From the cell containing the given text, extract its center point as [x, y] coordinate. 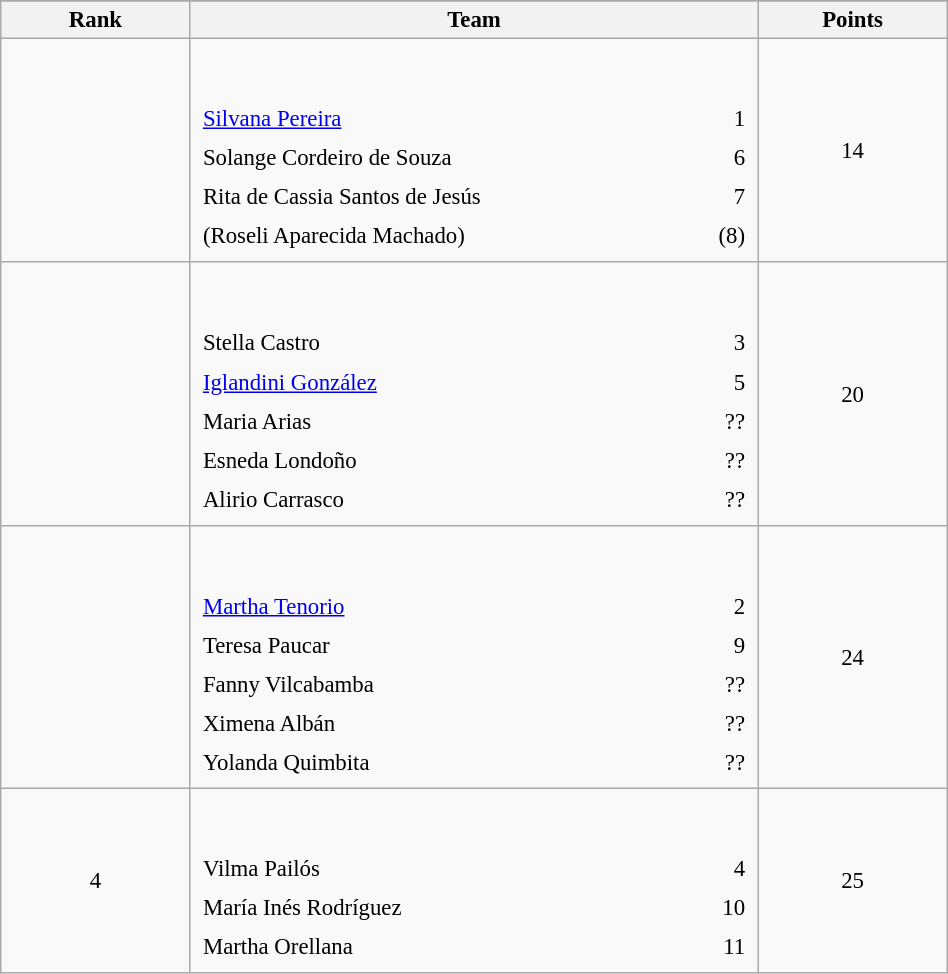
Martha Orellana [436, 947]
Yolanda Quimbita [434, 762]
Iglandini González [434, 382]
11 [714, 947]
5 [712, 382]
Fanny Vilcabamba [434, 684]
3 [712, 343]
20 [852, 394]
Teresa Paucar [434, 645]
María Inés Rodríguez [436, 908]
Martha Tenorio 2 Teresa Paucar 9 Fanny Vilcabamba ?? Ximena Albán ?? Yolanda Quimbita ?? [474, 658]
Stella Castro 3 Iglandini González 5 Maria Arias ?? Esneda Londoño ?? Alirio Carrasco ?? [474, 394]
2 [712, 606]
Points [852, 20]
24 [852, 658]
14 [852, 151]
25 [852, 882]
9 [712, 645]
1 [720, 119]
Team [474, 20]
Martha Tenorio [434, 606]
Solange Cordeiro de Souza [442, 158]
Rank [96, 20]
Vilma Pailós [436, 869]
6 [720, 158]
Vilma Pailós 4 María Inés Rodríguez 10 Martha Orellana 11 [474, 882]
Rita de Cassia Santos de Jesús [442, 197]
(8) [720, 236]
Silvana Pereira 1 Solange Cordeiro de Souza 6 Rita de Cassia Santos de Jesús 7 (Roseli Aparecida Machado) (8) [474, 151]
Stella Castro [434, 343]
Maria Arias [434, 421]
Alirio Carrasco [434, 499]
Silvana Pereira [442, 119]
(Roseli Aparecida Machado) [442, 236]
Esneda Londoño [434, 460]
7 [720, 197]
Ximena Albán [434, 723]
10 [714, 908]
